Search for the cell housing the specified text and yield its (X, Y) center coordinate. 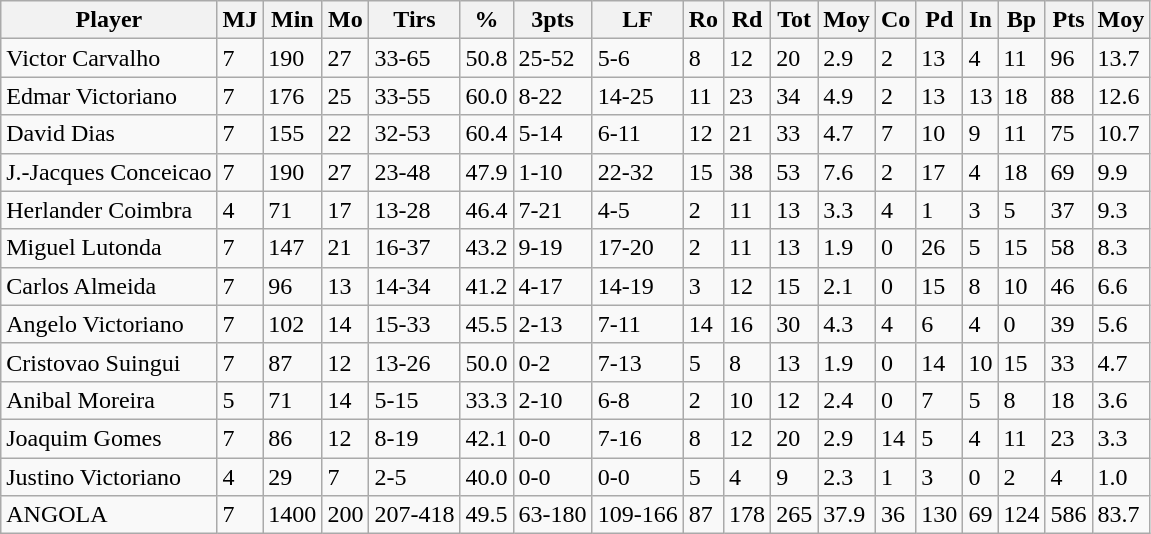
25-52 (552, 58)
200 (346, 515)
37.9 (847, 515)
Justino Victoriano (109, 477)
13.7 (1121, 58)
15-33 (414, 324)
Carlos Almeida (109, 286)
1-10 (552, 172)
147 (292, 248)
Min (292, 20)
8.3 (1121, 248)
45.5 (486, 324)
6-11 (638, 134)
Cristovao Suingui (109, 362)
109-166 (638, 515)
86 (292, 438)
16-37 (414, 248)
2.3 (847, 477)
1400 (292, 515)
2.1 (847, 286)
7-11 (638, 324)
Bp (1022, 20)
60.4 (486, 134)
1.0 (1121, 477)
39 (1068, 324)
5-15 (414, 400)
43.2 (486, 248)
7-13 (638, 362)
26 (940, 248)
46 (1068, 286)
5-14 (552, 134)
14-25 (638, 96)
16 (748, 324)
7-21 (552, 210)
Angelo Victoriano (109, 324)
37 (1068, 210)
8-22 (552, 96)
586 (1068, 515)
2.4 (847, 400)
Pts (1068, 20)
102 (292, 324)
3.6 (1121, 400)
Player (109, 20)
Edmar Victoriano (109, 96)
13-26 (414, 362)
4-17 (552, 286)
130 (940, 515)
53 (794, 172)
5.6 (1121, 324)
178 (748, 515)
Herlander Coimbra (109, 210)
50.0 (486, 362)
In (980, 20)
40.0 (486, 477)
124 (1022, 515)
Ro (703, 20)
47.9 (486, 172)
Tirs (414, 20)
9-19 (552, 248)
22-32 (638, 172)
9.3 (1121, 210)
17-20 (638, 248)
41.2 (486, 286)
14-34 (414, 286)
6.6 (1121, 286)
6-8 (638, 400)
50.8 (486, 58)
Anibal Moreira (109, 400)
29 (292, 477)
38 (748, 172)
% (486, 20)
8-19 (414, 438)
4-5 (638, 210)
LF (638, 20)
155 (292, 134)
Joaquim Gomes (109, 438)
60.0 (486, 96)
Co (895, 20)
75 (1068, 134)
46.4 (486, 210)
5-6 (638, 58)
36 (895, 515)
Victor Carvalho (109, 58)
2-13 (552, 324)
58 (1068, 248)
Pd (940, 20)
Tot (794, 20)
10.7 (1121, 134)
4.3 (847, 324)
34 (794, 96)
7-16 (638, 438)
33.3 (486, 400)
2-10 (552, 400)
ANGOLA (109, 515)
33-55 (414, 96)
Mo (346, 20)
49.5 (486, 515)
12.6 (1121, 96)
Miguel Lutonda (109, 248)
33-65 (414, 58)
22 (346, 134)
7.6 (847, 172)
J.-Jacques Conceicao (109, 172)
MJ (240, 20)
42.1 (486, 438)
176 (292, 96)
88 (1068, 96)
13-28 (414, 210)
0-2 (552, 362)
David Dias (109, 134)
265 (794, 515)
23-48 (414, 172)
207-418 (414, 515)
32-53 (414, 134)
6 (940, 324)
4.9 (847, 96)
9.9 (1121, 172)
83.7 (1121, 515)
Rd (748, 20)
2-5 (414, 477)
30 (794, 324)
25 (346, 96)
63-180 (552, 515)
3pts (552, 20)
14-19 (638, 286)
